For the text-containing cell, return its midpoint in [x, y] coordinate format. 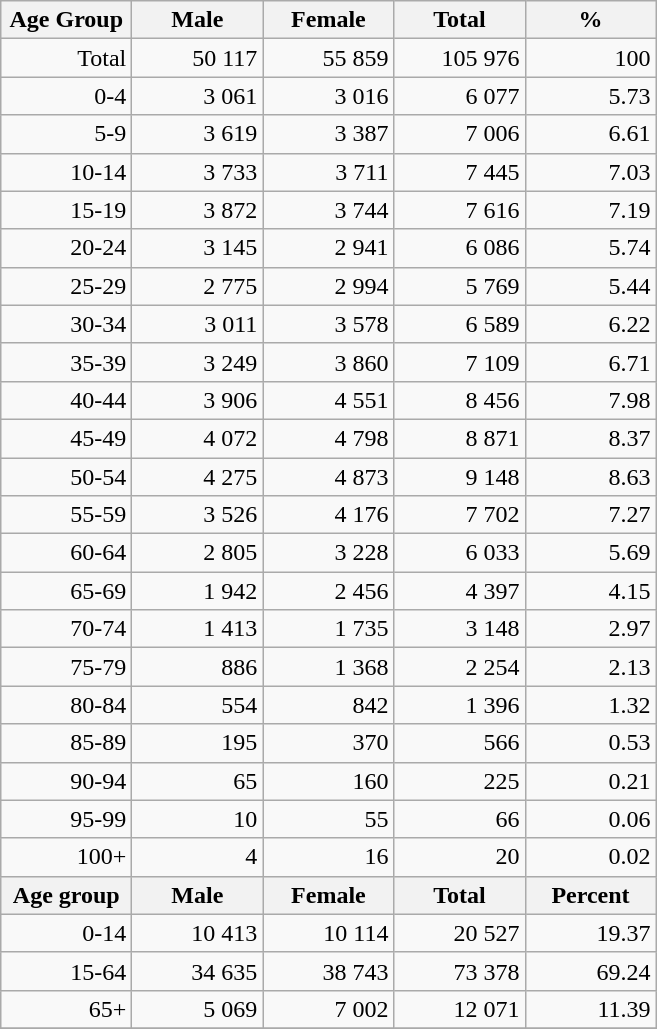
6 589 [460, 324]
5.69 [590, 553]
3 011 [198, 324]
4 176 [328, 515]
Age group [66, 895]
100+ [66, 857]
19.37 [590, 933]
3 145 [198, 248]
554 [198, 705]
2.13 [590, 667]
7.03 [590, 172]
16 [328, 857]
0.53 [590, 743]
3 711 [328, 172]
7.27 [590, 515]
7 002 [328, 1009]
5-9 [66, 134]
55-59 [66, 515]
1 396 [460, 705]
6.22 [590, 324]
3 860 [328, 362]
2 805 [198, 553]
5.74 [590, 248]
3 016 [328, 96]
8 871 [460, 438]
6 077 [460, 96]
1 368 [328, 667]
3 744 [328, 210]
25-29 [66, 286]
4.15 [590, 591]
7 616 [460, 210]
6.71 [590, 362]
1 735 [328, 629]
60-64 [66, 553]
0-4 [66, 96]
2.97 [590, 629]
8.63 [590, 477]
50-54 [66, 477]
1 413 [198, 629]
0.06 [590, 819]
34 635 [198, 971]
65-69 [66, 591]
% [590, 20]
15-64 [66, 971]
38 743 [328, 971]
55 [328, 819]
5.44 [590, 286]
842 [328, 705]
1.32 [590, 705]
10 114 [328, 933]
2 941 [328, 248]
105 976 [460, 58]
3 906 [198, 400]
20 [460, 857]
66 [460, 819]
40-44 [66, 400]
4 873 [328, 477]
5 769 [460, 286]
7 109 [460, 362]
0.02 [590, 857]
Age Group [66, 20]
225 [460, 781]
7.98 [590, 400]
15-19 [66, 210]
35-39 [66, 362]
8 456 [460, 400]
55 859 [328, 58]
6 086 [460, 248]
195 [198, 743]
50 117 [198, 58]
3 387 [328, 134]
3 619 [198, 134]
80-84 [66, 705]
6 033 [460, 553]
95-99 [66, 819]
4 397 [460, 591]
566 [460, 743]
69.24 [590, 971]
2 254 [460, 667]
20-24 [66, 248]
7.19 [590, 210]
100 [590, 58]
5.73 [590, 96]
Percent [590, 895]
7 006 [460, 134]
12 071 [460, 1009]
370 [328, 743]
85-89 [66, 743]
0.21 [590, 781]
886 [198, 667]
45-49 [66, 438]
2 775 [198, 286]
75-79 [66, 667]
4 551 [328, 400]
73 378 [460, 971]
20 527 [460, 933]
3 733 [198, 172]
3 249 [198, 362]
2 994 [328, 286]
7 702 [460, 515]
2 456 [328, 591]
3 061 [198, 96]
5 069 [198, 1009]
3 228 [328, 553]
8.37 [590, 438]
7 445 [460, 172]
6.61 [590, 134]
3 148 [460, 629]
3 578 [328, 324]
65+ [66, 1009]
4 798 [328, 438]
4 275 [198, 477]
30-34 [66, 324]
1 942 [198, 591]
70-74 [66, 629]
3 526 [198, 515]
4 [198, 857]
11.39 [590, 1009]
65 [198, 781]
0-14 [66, 933]
10-14 [66, 172]
9 148 [460, 477]
10 413 [198, 933]
90-94 [66, 781]
160 [328, 781]
10 [198, 819]
3 872 [198, 210]
4 072 [198, 438]
